Provide the (x, y) coordinate of the cell's center where the given text is located.  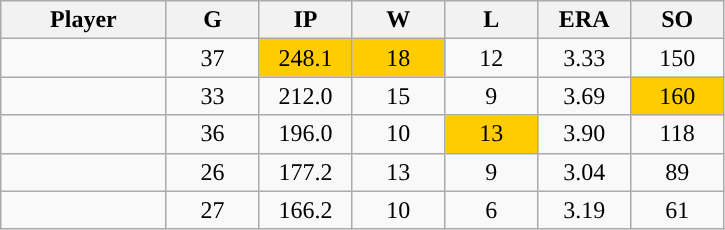
27 (212, 210)
W (398, 20)
118 (678, 134)
3.19 (584, 210)
36 (212, 134)
33 (212, 96)
89 (678, 172)
37 (212, 58)
15 (398, 96)
IP (306, 20)
248.1 (306, 58)
3.90 (584, 134)
177.2 (306, 172)
150 (678, 58)
3.69 (584, 96)
SO (678, 20)
196.0 (306, 134)
61 (678, 210)
3.04 (584, 172)
166.2 (306, 210)
ERA (584, 20)
6 (492, 210)
12 (492, 58)
Player (84, 20)
3.33 (584, 58)
18 (398, 58)
160 (678, 96)
L (492, 20)
26 (212, 172)
212.0 (306, 96)
G (212, 20)
